Output the (X, Y) coordinate of the center of the cell containing the given text.  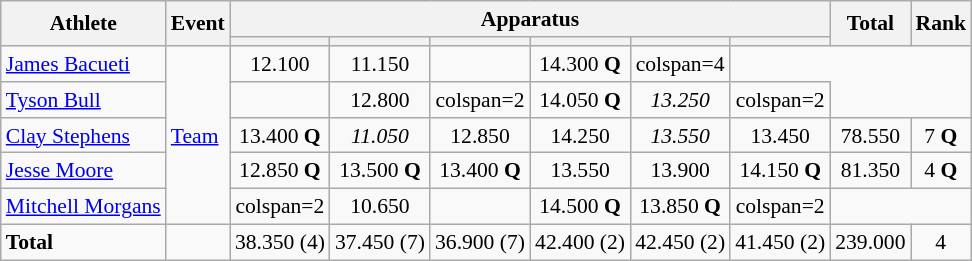
Tyson Bull (84, 100)
Athlete (84, 24)
13.450 (780, 136)
14.250 (580, 136)
42.400 (2) (580, 243)
37.450 (7) (380, 243)
11.050 (380, 136)
81.350 (870, 171)
11.150 (380, 64)
4 (940, 243)
12.100 (280, 64)
Team (198, 135)
14.150 Q (780, 171)
78.550 (870, 136)
12.850 Q (280, 171)
colspan=4 (680, 64)
Mitchell Morgans (84, 207)
Jesse Moore (84, 171)
Rank (940, 24)
42.450 (2) (680, 243)
13.500 Q (380, 171)
Clay Stephens (84, 136)
4 Q (940, 171)
239.000 (870, 243)
James Bacueti (84, 64)
38.350 (4) (280, 243)
10.650 (380, 207)
14.050 Q (580, 100)
12.800 (380, 100)
13.850 Q (680, 207)
41.450 (2) (780, 243)
7 Q (940, 136)
36.900 (7) (480, 243)
12.850 (480, 136)
13.250 (680, 100)
Apparatus (530, 19)
13.900 (680, 171)
Event (198, 24)
14.300 Q (580, 64)
14.500 Q (580, 207)
